Detect which cell encompasses the target text, then output its [x, y] center coordinate. 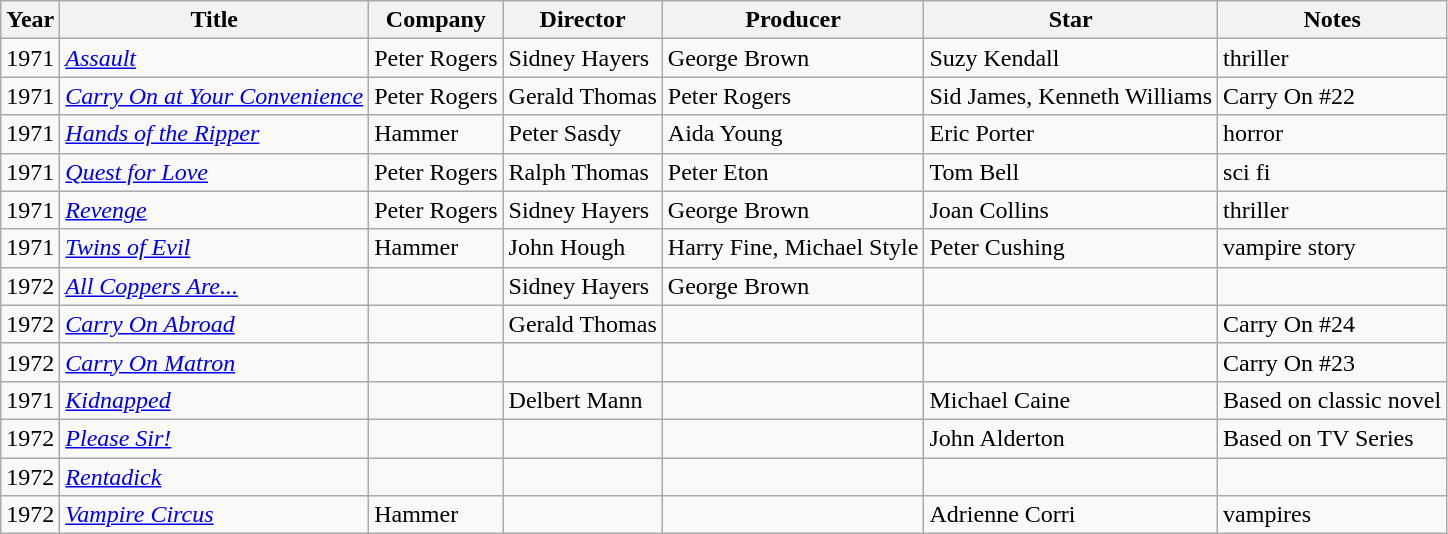
Peter Sasdy [582, 134]
Joan Collins [1071, 210]
Assault [214, 58]
Director [582, 20]
All Coppers Are... [214, 286]
Kidnapped [214, 400]
Ralph Thomas [582, 172]
Quest for Love [214, 172]
Twins of Evil [214, 248]
Delbert Mann [582, 400]
Title [214, 20]
Eric Porter [1071, 134]
Carry On #24 [1332, 324]
Producer [793, 20]
Notes [1332, 20]
Carry On #23 [1332, 362]
Michael Caine [1071, 400]
Based on classic novel [1332, 400]
John Alderton [1071, 438]
Aida Young [793, 134]
vampire story [1332, 248]
Peter Cushing [1071, 248]
Carry On Matron [214, 362]
Carry On at Your Convenience [214, 96]
Star [1071, 20]
Revenge [214, 210]
Carry On #22 [1332, 96]
Peter Eton [793, 172]
Adrienne Corri [1071, 515]
John Hough [582, 248]
Tom Bell [1071, 172]
horror [1332, 134]
sci fi [1332, 172]
Harry Fine, Michael Style [793, 248]
Rentadick [214, 477]
Year [30, 20]
Please Sir! [214, 438]
Based on TV Series [1332, 438]
Suzy Kendall [1071, 58]
Hands of the Ripper [214, 134]
Vampire Circus [214, 515]
Company [436, 20]
vampires [1332, 515]
Carry On Abroad [214, 324]
Sid James, Kenneth Williams [1071, 96]
